Capture the cell that displays the provided text and extract its (X, Y) central coordinate. 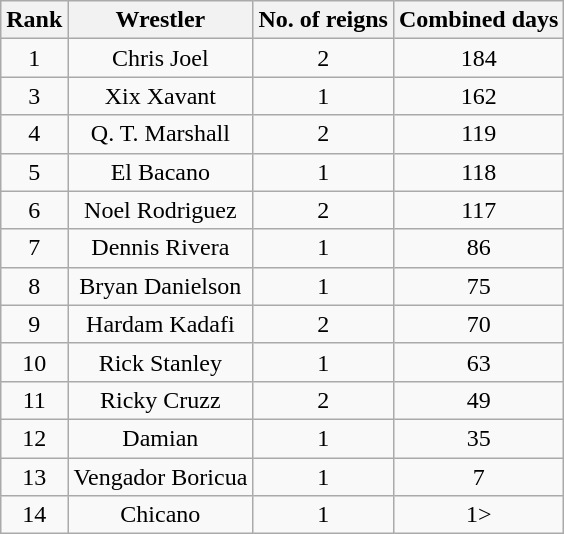
13 (34, 477)
12 (34, 438)
Rick Stanley (160, 362)
70 (478, 324)
10 (34, 362)
6 (34, 210)
Ricky Cruzz (160, 400)
Hardam Kadafi (160, 324)
Damian (160, 438)
Xix Xavant (160, 96)
184 (478, 58)
Chicano (160, 515)
118 (478, 172)
1> (478, 515)
11 (34, 400)
117 (478, 210)
162 (478, 96)
Noel Rodriguez (160, 210)
14 (34, 515)
Dennis Rivera (160, 248)
Bryan Danielson (160, 286)
86 (478, 248)
No. of reigns (324, 20)
8 (34, 286)
Q. T. Marshall (160, 134)
49 (478, 400)
35 (478, 438)
75 (478, 286)
Rank (34, 20)
4 (34, 134)
9 (34, 324)
119 (478, 134)
Vengador Boricua (160, 477)
Combined days (478, 20)
63 (478, 362)
Chris Joel (160, 58)
3 (34, 96)
El Bacano (160, 172)
Wrestler (160, 20)
5 (34, 172)
